Output the (X, Y) coordinate of the center of the cell containing the given text.  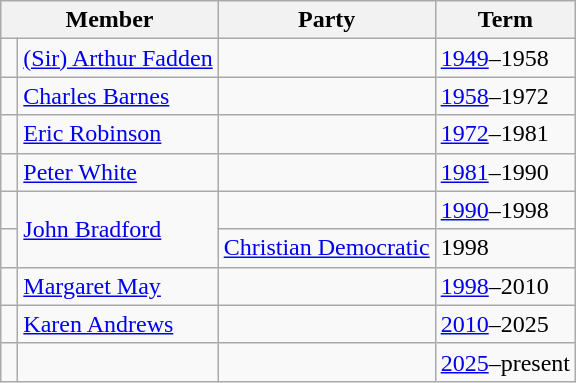
2010–2025 (505, 324)
1990–1998 (505, 210)
1998 (505, 248)
Christian Democratic (326, 248)
John Bradford (118, 229)
Charles Barnes (118, 96)
Margaret May (118, 286)
Eric Robinson (118, 134)
1949–1958 (505, 58)
Term (505, 20)
(Sir) Arthur Fadden (118, 58)
Karen Andrews (118, 324)
Member (110, 20)
1972–1981 (505, 134)
Party (326, 20)
2025–present (505, 362)
1981–1990 (505, 172)
Peter White (118, 172)
1958–1972 (505, 96)
1998–2010 (505, 286)
